From the cell containing the given text, extract its center point as (X, Y) coordinate. 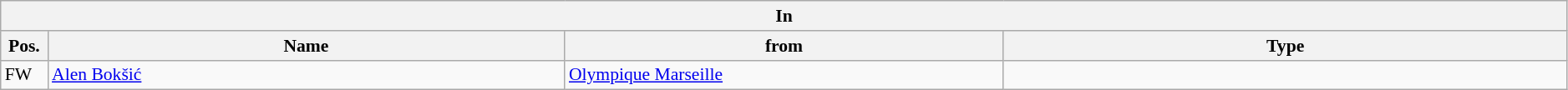
Type (1285, 46)
In (784, 16)
Pos. (24, 46)
Olympique Marseille (784, 75)
FW (24, 75)
Name (306, 46)
from (784, 46)
Alen Bokšić (306, 75)
